Return (X, Y) of the center of cell containing provided text 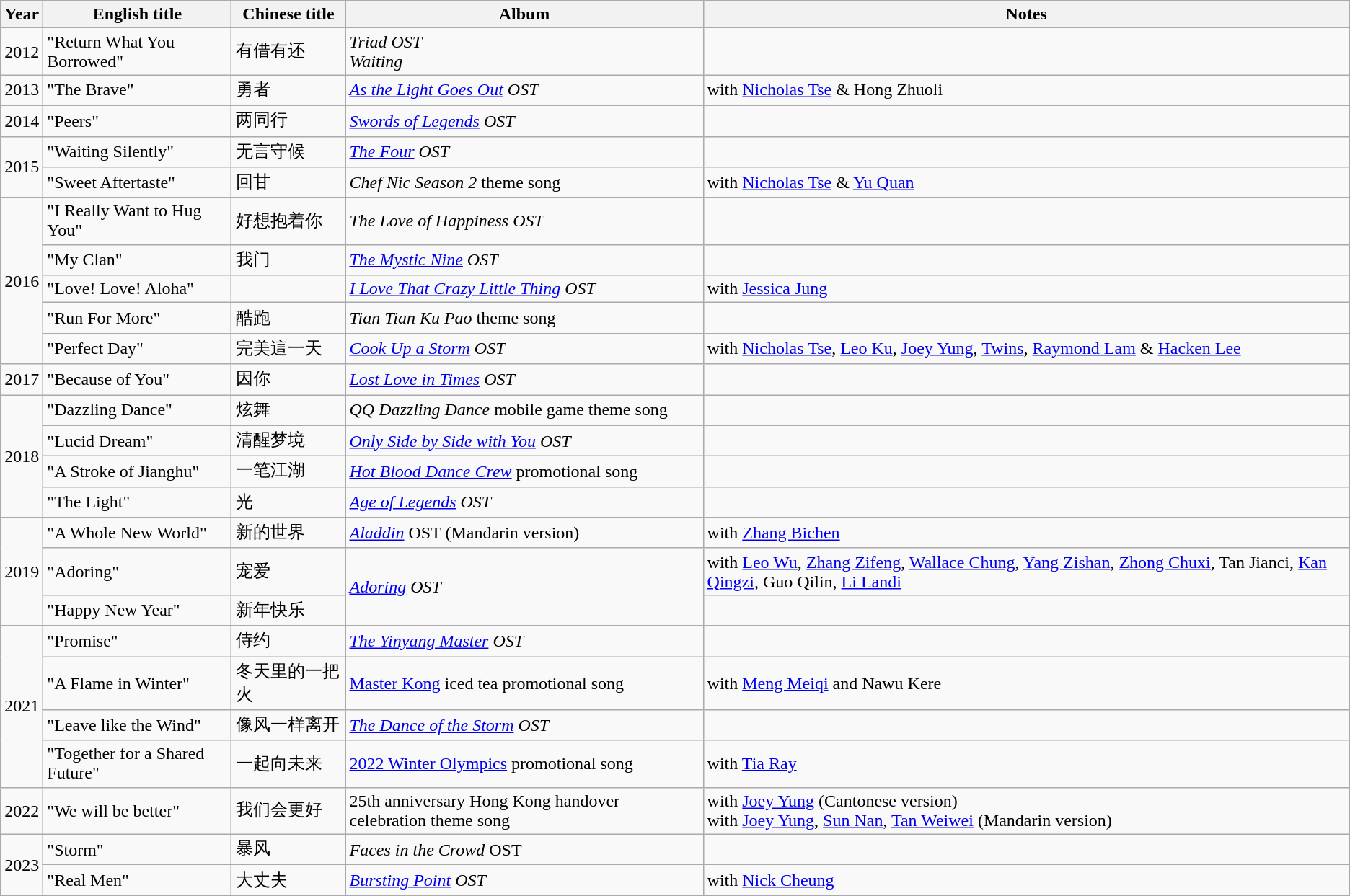
2022 Winter Olympics promotional song (524, 764)
The Love of Happiness OST (524, 221)
"I Really Want to Hug You" (137, 221)
清醒梦境 (288, 441)
Album (524, 14)
酷跑 (288, 319)
大丈夫 (288, 881)
"Adoring" (137, 571)
with Joey Yung (Cantonese version) with Joey Yung, Sun Nan, Tan Weiwei (Mandarin version) (1026, 810)
2021 (22, 706)
一笔江湖 (288, 471)
"A Whole New World" (137, 533)
2023 (22, 865)
with Nicholas Tse & Hong Zhuoli (1026, 91)
25th anniversary Hong Kong handover celebration theme song (524, 810)
"A Stroke of Jianghu" (137, 471)
The Mystic Nine OST (524, 260)
"Sweet Aftertaste" (137, 183)
"My Clan" (137, 260)
新的世界 (288, 533)
侍约 (288, 642)
with Tia Ray (1026, 764)
Chinese title (288, 14)
2015 (22, 167)
"The Light" (137, 502)
"Lucid Dream" (137, 441)
像风一样离开 (288, 725)
"Together for a Shared Future" (137, 764)
Chef Nic Season 2 theme song (524, 183)
As the Light Goes Out OST (524, 91)
两同行 (288, 121)
2019 (22, 572)
2012 (22, 52)
"A Flame in Winter" (137, 683)
"Run For More" (137, 319)
勇者 (288, 91)
with Nicholas Tse & Yu Quan (1026, 183)
Cook Up a Storm OST (524, 349)
Faces in the Crowd OST (524, 849)
The Yinyang Master OST (524, 642)
暴风 (288, 849)
"Waiting Silently" (137, 151)
with Jessica Jung (1026, 289)
新年快乐 (288, 610)
I Love That Crazy Little Thing OST (524, 289)
"Because of You" (137, 379)
有借有还 (288, 52)
"Promise" (137, 642)
Year (22, 14)
炫舞 (288, 411)
我们会更好 (288, 810)
"Love! Love! Aloha" (137, 289)
因你 (288, 379)
2022 (22, 810)
The Four OST (524, 151)
"Real Men" (137, 881)
无言守候 (288, 151)
回甘 (288, 183)
Bursting Point OST (524, 881)
完美這一天 (288, 349)
"Storm" (137, 849)
Master Kong iced tea promotional song (524, 683)
Age of Legends OST (524, 502)
English title (137, 14)
"The Brave" (137, 91)
2016 (22, 281)
"We will be better" (137, 810)
Aladdin OST (Mandarin version) (524, 533)
"Dazzling Dance" (137, 411)
Hot Blood Dance Crew promotional song (524, 471)
with Zhang Bichen (1026, 533)
Swords of Legends OST (524, 121)
光 (288, 502)
2017 (22, 379)
Notes (1026, 14)
Lost Love in Times OST (524, 379)
Tian Tian Ku Pao theme song (524, 319)
"Perfect Day" (137, 349)
"Happy New Year" (137, 610)
Adoring OST (524, 587)
QQ Dazzling Dance mobile game theme song (524, 411)
with Meng Meiqi and Nawu Kere (1026, 683)
"Return What You Borrowed" (137, 52)
好想抱着你 (288, 221)
2018 (22, 456)
with Leo Wu, Zhang Zifeng, Wallace Chung, Yang Zishan, Zhong Chuxi, Tan Jianci, Kan Qingzi, Guo Qilin, Li Landi (1026, 571)
with Nick Cheung (1026, 881)
The Dance of the Storm OST (524, 725)
宠爱 (288, 571)
"Leave like the Wind" (137, 725)
2014 (22, 121)
"Peers" (137, 121)
冬天里的一把火 (288, 683)
with Nicholas Tse, Leo Ku, Joey Yung, Twins, Raymond Lam & Hacken Lee (1026, 349)
2013 (22, 91)
Triad OST Waiting (524, 52)
一起向未来 (288, 764)
Only Side by Side with You OST (524, 441)
我门 (288, 260)
